Determine the (X, Y) coordinate at the center of the cell enclosing the given text.  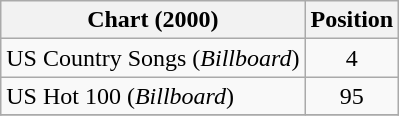
4 (352, 58)
Chart (2000) (153, 20)
US Hot 100 (Billboard) (153, 96)
95 (352, 96)
US Country Songs (Billboard) (153, 58)
Position (352, 20)
